Scan for the cell matching the given text and deliver its (x, y) coordinate at center. 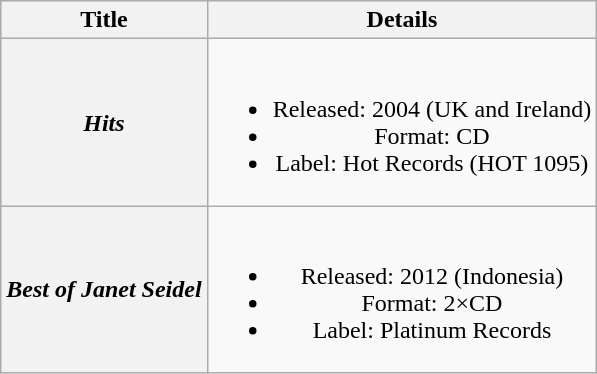
Title (104, 20)
Released: 2004 (UK and Ireland)Format: CDLabel: Hot Records (HOT 1095) (402, 122)
Hits (104, 122)
Best of Janet Seidel (104, 290)
Released: 2012 (Indonesia)Format: 2×CDLabel: Platinum Records (402, 290)
Details (402, 20)
